Determine the (x, y) coordinate at the center of the cell enclosing the given text.  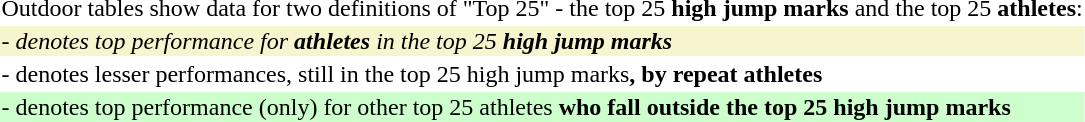
- denotes lesser performances, still in the top 25 high jump marks, by repeat athletes (542, 74)
- denotes top performance (only) for other top 25 athletes who fall outside the top 25 high jump marks (542, 107)
- denotes top performance for athletes in the top 25 high jump marks (542, 41)
